For the text-containing cell, return its midpoint in [X, Y] coordinate format. 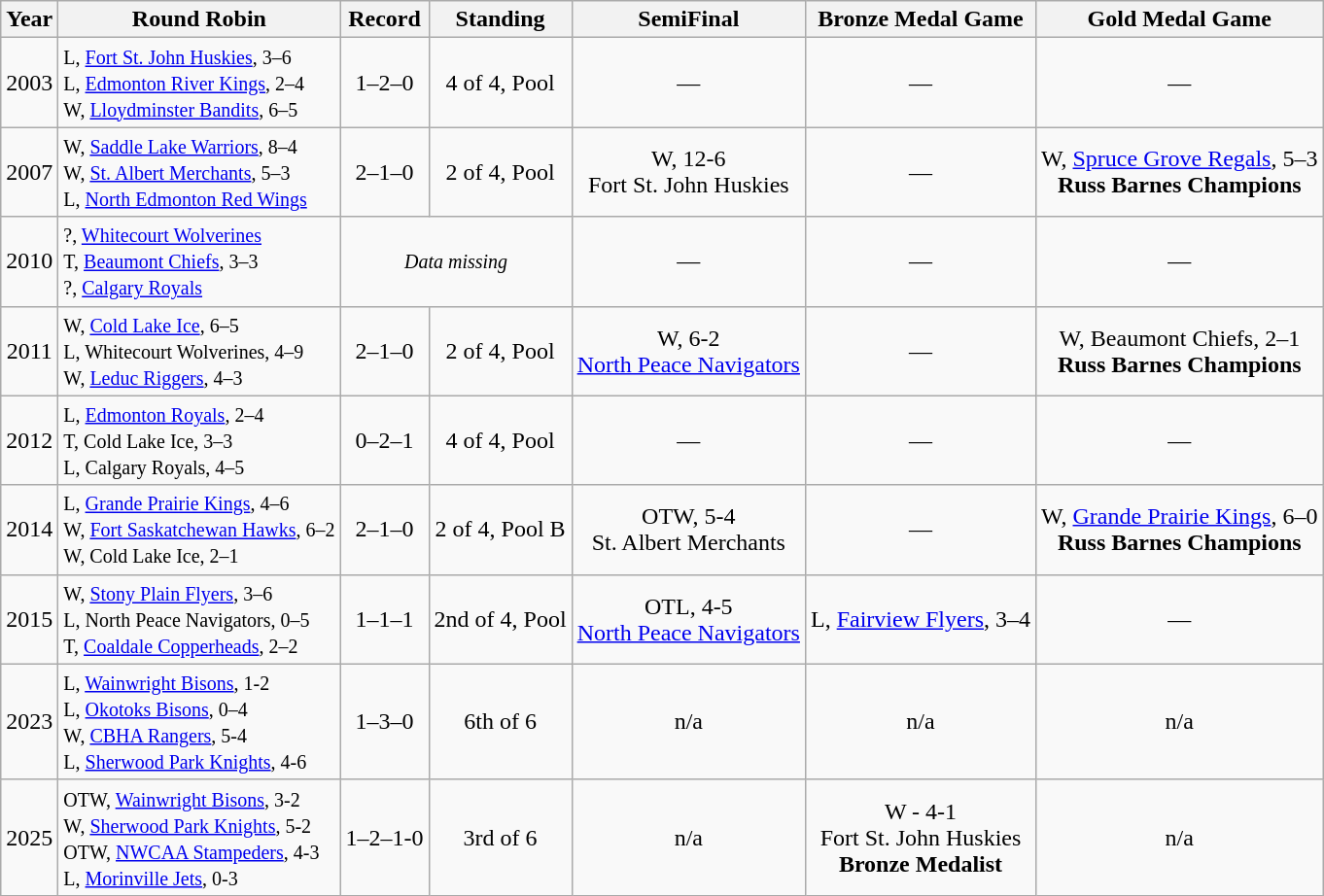
W, Stony Plain Flyers, 3–6L, North Peace Navigators, 0–5T, Coaldale Copperheads, 2–2 [199, 619]
Record [385, 19]
Round Robin [199, 19]
2nd of 4, Pool [500, 619]
Year [29, 19]
2011 [29, 351]
L, Wainwright Bisons, 1-2L, Okotoks Bisons, 0–4W, CBHA Rangers, 5-4L, Sherwood Park Knights, 4-6 [199, 721]
2012 [29, 440]
OTL, 4-5North Peace Navigators [688, 619]
2010 [29, 261]
2003 [29, 83]
2025 [29, 838]
2023 [29, 721]
Standing [500, 19]
Bronze Medal Game [920, 19]
2015 [29, 619]
1–2–0 [385, 83]
W, Saddle Lake Warriors, 8–4 W, St. Albert Merchants, 5–3L, North Edmonton Red Wings [199, 172]
W, Spruce Grove Regals, 5–3Russ Barnes Champions [1180, 172]
L, Fort St. John Huskies, 3–6 L, Edmonton River Kings, 2–4W, Lloydminster Bandits, 6–5 [199, 83]
2014 [29, 530]
W, Cold Lake Ice, 6–5L, Whitecourt Wolverines, 4–9W, Leduc Riggers, 4–3 [199, 351]
1–1–1 [385, 619]
1–3–0 [385, 721]
?, Whitecourt WolverinesT, Beaumont Chiefs, 3–3?, Calgary Royals [199, 261]
SemiFinal [688, 19]
L, Edmonton Royals, 2–4T, Cold Lake Ice, 3–3L, Calgary Royals, 4–5 [199, 440]
L, Fairview Flyers, 3–4 [920, 619]
Data missing [456, 261]
2007 [29, 172]
W, 12-6 Fort St. John Huskies [688, 172]
3rd of 6 [500, 838]
0–2–1 [385, 440]
2 of 4, Pool B [500, 530]
OTW, 5-4St. Albert Merchants [688, 530]
W, Grande Prairie Kings, 6–0Russ Barnes Champions [1180, 530]
L, Grande Prairie Kings, 4–6W, Fort Saskatchewan Hawks, 6–2W, Cold Lake Ice, 2–1 [199, 530]
6th of 6 [500, 721]
1–2–1-0 [385, 838]
W - 4-1 Fort St. John HuskiesBronze Medalist [920, 838]
Gold Medal Game [1180, 19]
W, Beaumont Chiefs, 2–1Russ Barnes Champions [1180, 351]
W, 6-2 North Peace Navigators [688, 351]
OTW, Wainwright Bisons, 3-2W, Sherwood Park Knights, 5-2OTW, NWCAA Stampeders, 4-3L, Morinville Jets, 0-3 [199, 838]
